Return (x, y) of the center of cell containing provided text 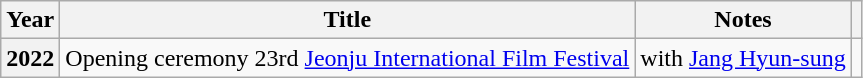
with Jang Hyun-sung (743, 58)
Year (30, 20)
Opening ceremony 23rd Jeonju International Film Festival (348, 58)
Title (348, 20)
Notes (743, 20)
2022 (30, 58)
